Capture the cell that displays the provided text and extract its [X, Y] central coordinate. 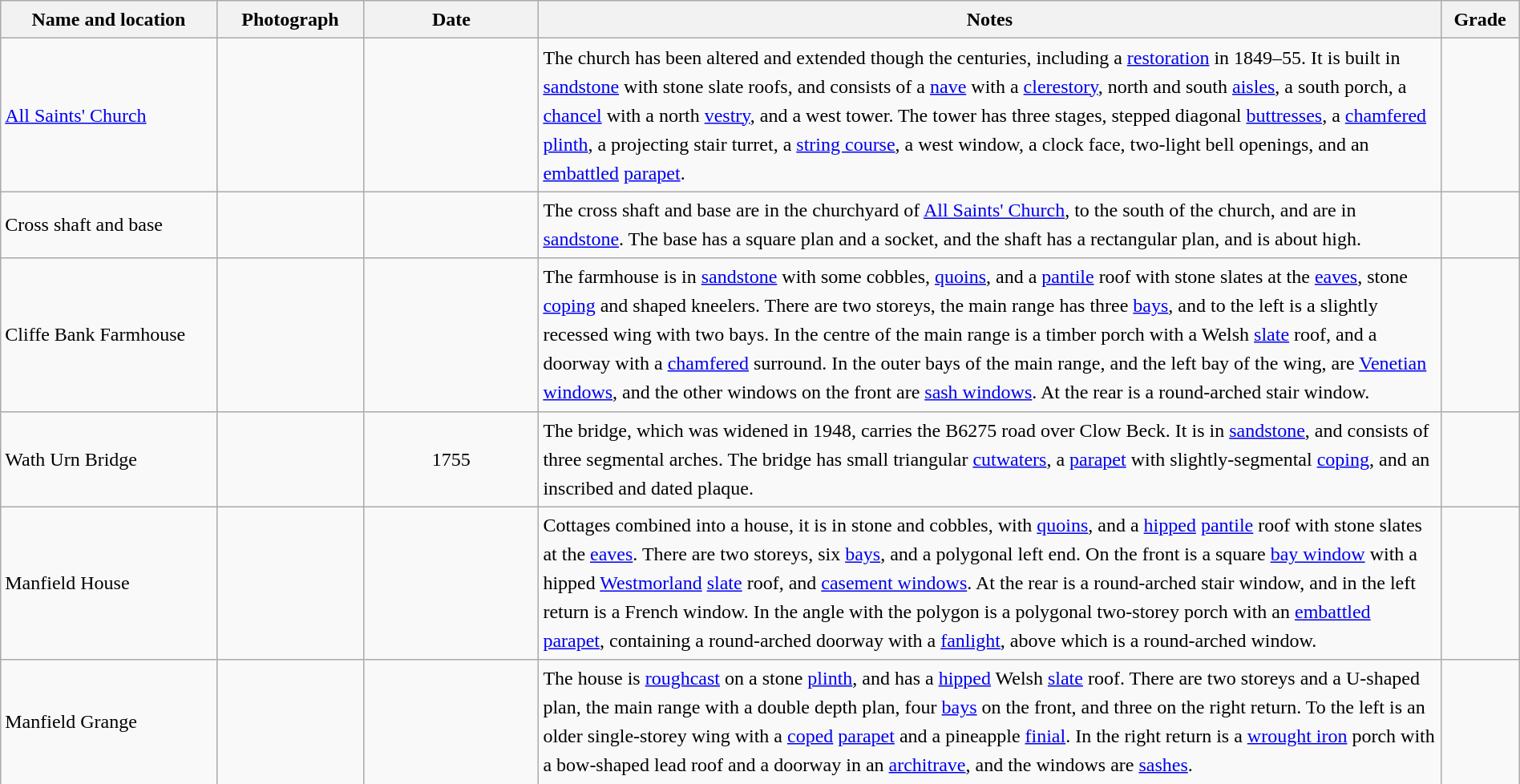
Photograph [290, 19]
Manfield House [109, 584]
Manfield Grange [109, 721]
Wath Urn Bridge [109, 459]
1755 [451, 459]
Name and location [109, 19]
Cliffe Bank Farmhouse [109, 335]
Cross shaft and base [109, 224]
All Saints' Church [109, 115]
Notes [989, 19]
Date [451, 19]
Grade [1480, 19]
